Determine the (X, Y) coordinate at the center of the cell enclosing the given text.  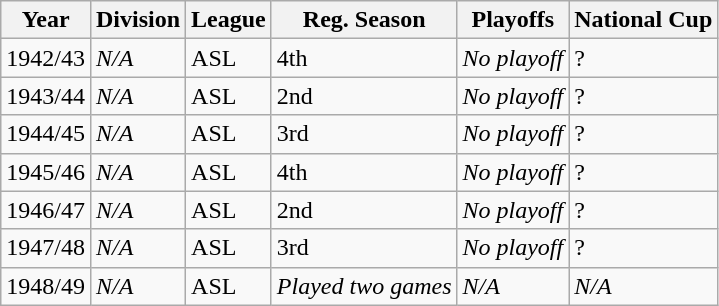
League (229, 20)
Reg. Season (364, 20)
National Cup (644, 20)
1945/46 (46, 172)
1947/48 (46, 248)
1946/47 (46, 210)
1943/44 (46, 96)
Played two games (364, 286)
1948/49 (46, 286)
1942/43 (46, 58)
1944/45 (46, 134)
Year (46, 20)
Playoffs (513, 20)
Division (138, 20)
